Identify which cell holds the provided text, then report its (X, Y) central coordinate. 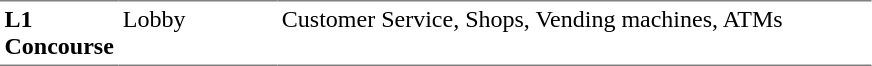
L1Concourse (59, 33)
Lobby (198, 33)
Customer Service, Shops, Vending machines, ATMs (574, 33)
